Scan for the cell matching the given text and deliver its [X, Y] coordinate at center. 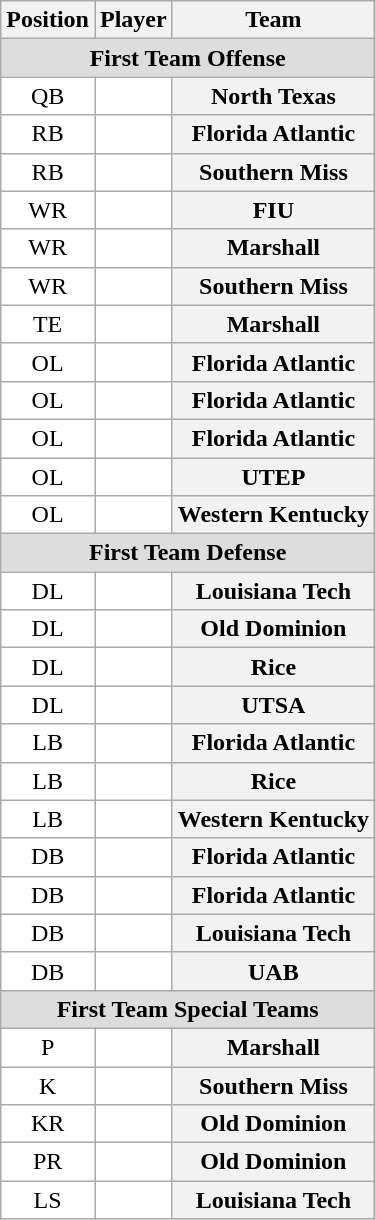
PR [48, 1162]
First Team Offense [188, 58]
First Team Special Teams [188, 1009]
K [48, 1085]
North Texas [273, 96]
QB [48, 96]
Position [48, 20]
LS [48, 1200]
P [48, 1047]
UTSA [273, 705]
KR [48, 1124]
FIU [273, 210]
UAB [273, 971]
Player [133, 20]
UTEP [273, 477]
Team [273, 20]
First Team Defense [188, 553]
TE [48, 324]
